Find where the given text appears and provide that cell's center as [x, y] coordinate. 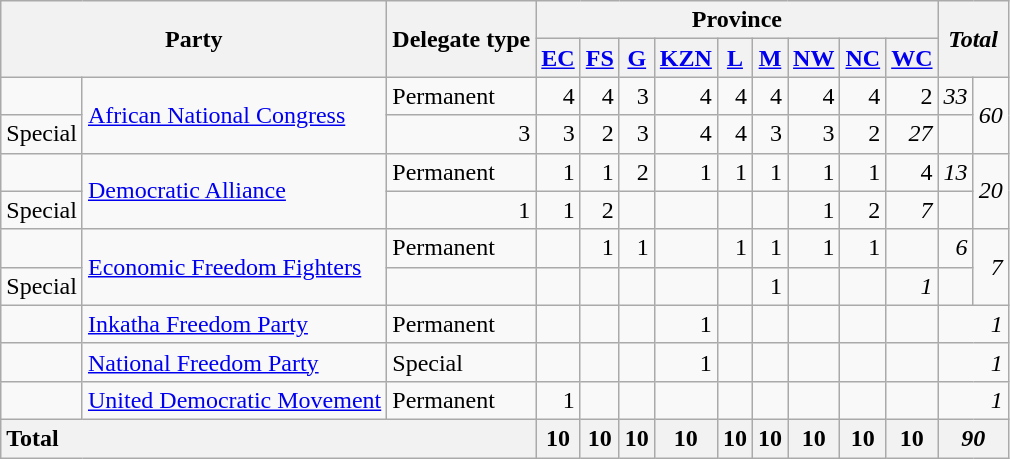
WC [912, 58]
G [636, 58]
L [734, 58]
M [770, 58]
33 [956, 96]
United Democratic Movement [234, 400]
Economic Freedom Fighters [234, 267]
NW [814, 58]
6 [956, 248]
Party [194, 39]
African National Congress [234, 115]
Province [737, 20]
60 [990, 115]
20 [990, 191]
KZN [686, 58]
FS [600, 58]
NC [863, 58]
Delegate type [462, 39]
90 [973, 438]
27 [912, 134]
National Freedom Party [234, 362]
EC [558, 58]
Democratic Alliance [234, 191]
Inkatha Freedom Party [234, 324]
13 [956, 172]
